For the text-containing cell, return its midpoint in (X, Y) coordinate format. 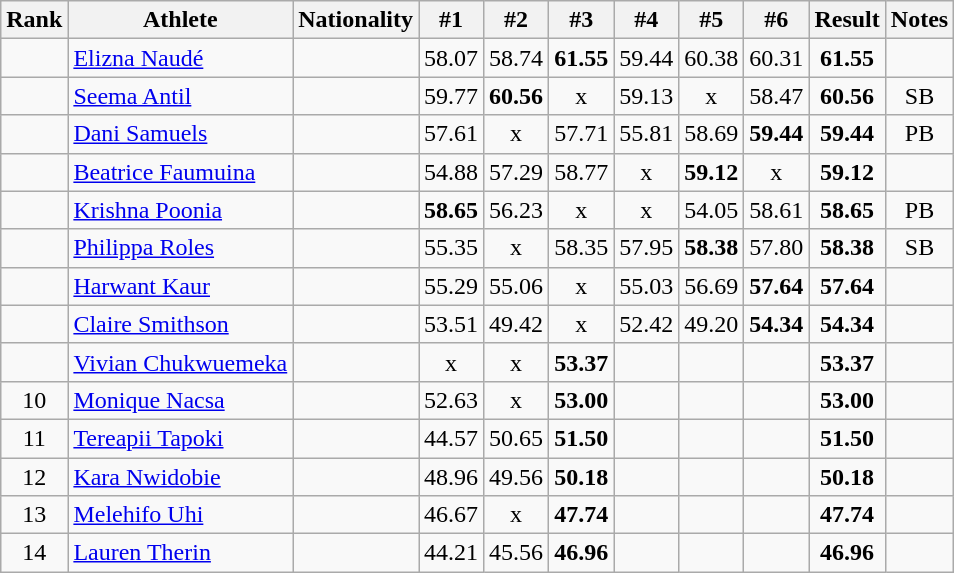
#5 (712, 20)
44.21 (450, 553)
58.77 (582, 172)
Notes (919, 20)
54.88 (450, 172)
56.23 (516, 210)
Beatrice Faumuina (180, 172)
48.96 (450, 477)
44.57 (450, 438)
50.65 (516, 438)
59.77 (450, 96)
58.47 (776, 96)
55.81 (646, 134)
57.61 (450, 134)
Tereapii Tapoki (180, 438)
53.51 (450, 324)
Harwant Kaur (180, 286)
Athlete (180, 20)
11 (34, 438)
55.35 (450, 248)
Result (847, 20)
13 (34, 515)
#6 (776, 20)
52.63 (450, 400)
54.05 (712, 210)
60.31 (776, 58)
56.69 (712, 286)
57.80 (776, 248)
57.95 (646, 248)
Monique Nacsa (180, 400)
58.61 (776, 210)
58.07 (450, 58)
#2 (516, 20)
52.42 (646, 324)
58.74 (516, 58)
Claire Smithson (180, 324)
Krishna Poonia (180, 210)
45.56 (516, 553)
10 (34, 400)
Elizna Naudé (180, 58)
49.56 (516, 477)
49.42 (516, 324)
Lauren Therin (180, 553)
55.29 (450, 286)
#3 (582, 20)
12 (34, 477)
55.03 (646, 286)
Nationality (356, 20)
14 (34, 553)
46.67 (450, 515)
#4 (646, 20)
58.69 (712, 134)
55.06 (516, 286)
Dani Samuels (180, 134)
58.35 (582, 248)
Melehifo Uhi (180, 515)
#1 (450, 20)
57.29 (516, 172)
49.20 (712, 324)
57.71 (582, 134)
Seema Antil (180, 96)
59.13 (646, 96)
Rank (34, 20)
Philippa Roles (180, 248)
60.38 (712, 58)
Vivian Chukwuemeka (180, 362)
Kara Nwidobie (180, 477)
